Scan for the cell matching the given text and deliver its [x, y] coordinate at center. 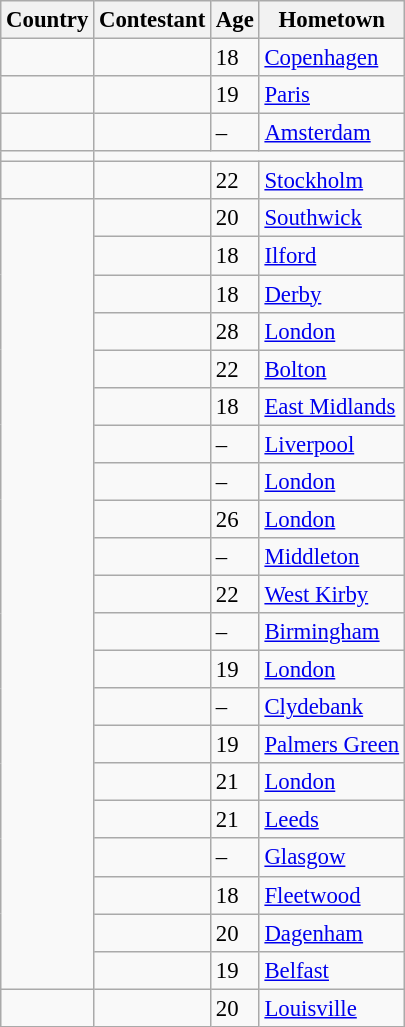
East Midlands [332, 406]
Ilford [332, 256]
Liverpool [332, 444]
Clydebank [332, 707]
Copenhagen [332, 58]
Amsterdam [332, 133]
Derby [332, 294]
Paris [332, 95]
26 [236, 519]
Stockholm [332, 181]
Birmingham [332, 632]
Palmers Green [332, 745]
Belfast [332, 970]
Glasgow [332, 858]
Country [48, 20]
Contestant [152, 20]
Southwick [332, 219]
Age [236, 20]
Louisville [332, 1008]
Dagenham [332, 933]
Middleton [332, 557]
West Kirby [332, 594]
Bolton [332, 369]
Hometown [332, 20]
Leeds [332, 820]
Fleetwood [332, 895]
28 [236, 331]
